Search for the cell housing the specified text and yield its [x, y] center coordinate. 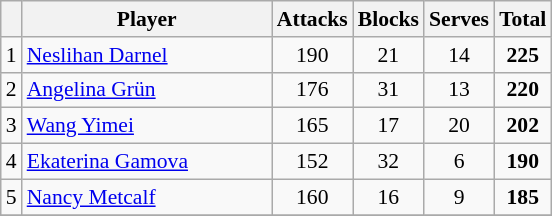
160 [312, 197]
32 [388, 162]
176 [312, 90]
Wang Yimei [147, 126]
13 [459, 90]
Neslihan Darnel [147, 55]
185 [522, 197]
31 [388, 90]
225 [522, 55]
Total [522, 19]
3 [12, 126]
21 [388, 55]
Blocks [388, 19]
152 [312, 162]
6 [459, 162]
202 [522, 126]
Angelina Grün [147, 90]
5 [12, 197]
20 [459, 126]
4 [12, 162]
220 [522, 90]
14 [459, 55]
1 [12, 55]
165 [312, 126]
Attacks [312, 19]
16 [388, 197]
Player [147, 19]
Nancy Metcalf [147, 197]
2 [12, 90]
Ekaterina Gamova [147, 162]
Serves [459, 19]
9 [459, 197]
17 [388, 126]
